From the cell containing the given text, extract its center point as (x, y) coordinate. 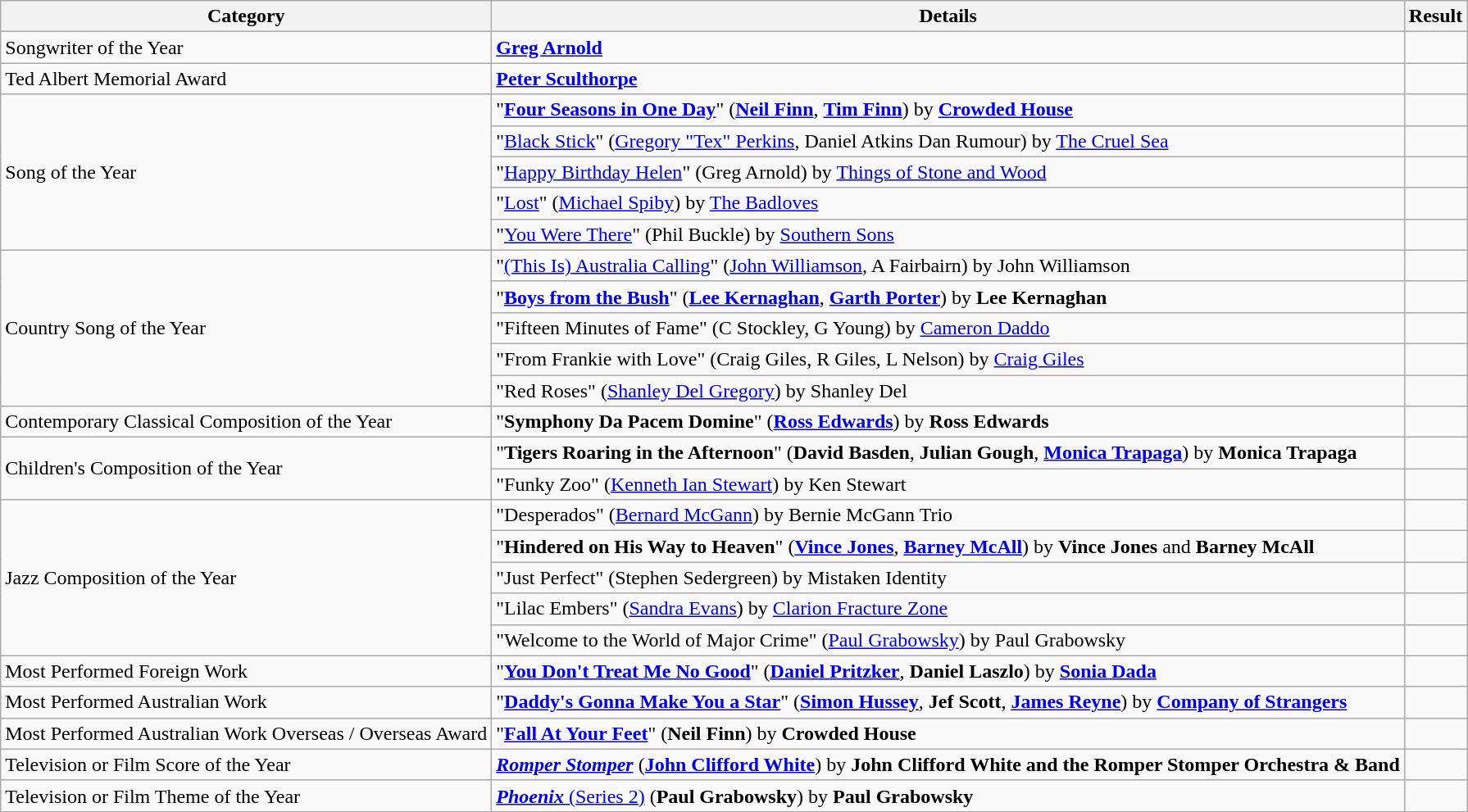
"Lilac Embers" (Sandra Evans) by Clarion Fracture Zone (948, 609)
"Just Perfect" (Stephen Sedergreen) by Mistaken Identity (948, 578)
"Four Seasons in One Day" (Neil Finn, Tim Finn) by Crowded House (948, 110)
"(This Is) Australia Calling" (John Williamson, A Fairbairn) by John Williamson (948, 265)
Ted Albert Memorial Award (246, 79)
Jazz Composition of the Year (246, 578)
"Funky Zoo" (Kenneth Ian Stewart) by Ken Stewart (948, 484)
"You Were There" (Phil Buckle) by Southern Sons (948, 234)
Result (1435, 16)
Children's Composition of the Year (246, 469)
"Desperados" (Bernard McGann) by Bernie McGann Trio (948, 515)
Country Song of the Year (246, 328)
"Daddy's Gonna Make You a Star" (Simon Hussey, Jef Scott, James Reyne) by Company of Strangers (948, 702)
Song of the Year (246, 172)
Television or Film Score of the Year (246, 764)
"Tigers Roaring in the Afternoon" (David Basden, Julian Gough, Monica Trapaga) by Monica Trapaga (948, 453)
Peter Sculthorpe (948, 79)
"Fall At Your Feet" (Neil Finn) by Crowded House (948, 733)
"Welcome to the World of Major Crime" (Paul Grabowsky) by Paul Grabowsky (948, 640)
"Lost" (Michael Spiby) by The Badloves (948, 203)
Most Performed Australian Work (246, 702)
Contemporary Classical Composition of the Year (246, 422)
Most Performed Australian Work Overseas / Overseas Award (246, 733)
Greg Arnold (948, 48)
"Hindered on His Way to Heaven" (Vince Jones, Barney McAll) by Vince Jones and Barney McAll (948, 547)
"Symphony Da Pacem Domine" (Ross Edwards) by Ross Edwards (948, 422)
Details (948, 16)
"You Don't Treat Me No Good" (Daniel Pritzker, Daniel Laszlo) by Sonia Dada (948, 671)
Television or Film Theme of the Year (246, 796)
Phoenix (Series 2) (Paul Grabowsky) by Paul Grabowsky (948, 796)
"From Frankie with Love" (Craig Giles, R Giles, L Nelson) by Craig Giles (948, 359)
Songwriter of the Year (246, 48)
Romper Stomper (John Clifford White) by John Clifford White and the Romper Stomper Orchestra & Band (948, 764)
"Black Stick" (Gregory "Tex" Perkins, Daniel Atkins Dan Rumour) by The Cruel Sea (948, 141)
"Fifteen Minutes of Fame" (C Stockley, G Young) by Cameron Daddo (948, 328)
"Happy Birthday Helen" (Greg Arnold) by Things of Stone and Wood (948, 172)
Category (246, 16)
"Boys from the Bush" (Lee Kernaghan, Garth Porter) by Lee Kernaghan (948, 297)
"Red Roses" (Shanley Del Gregory) by Shanley Del (948, 391)
Most Performed Foreign Work (246, 671)
